Determine the (X, Y) coordinate at the center of the cell enclosing the given text.  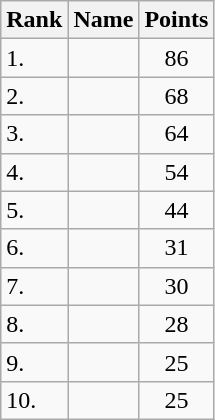
64 (176, 134)
8. (34, 324)
2. (34, 96)
54 (176, 172)
68 (176, 96)
7. (34, 286)
Points (176, 20)
31 (176, 248)
86 (176, 58)
30 (176, 286)
3. (34, 134)
10. (34, 400)
1. (34, 58)
28 (176, 324)
4. (34, 172)
44 (176, 210)
5. (34, 210)
9. (34, 362)
Rank (34, 20)
Name (104, 20)
6. (34, 248)
